Return (x, y) of the center of cell containing provided text 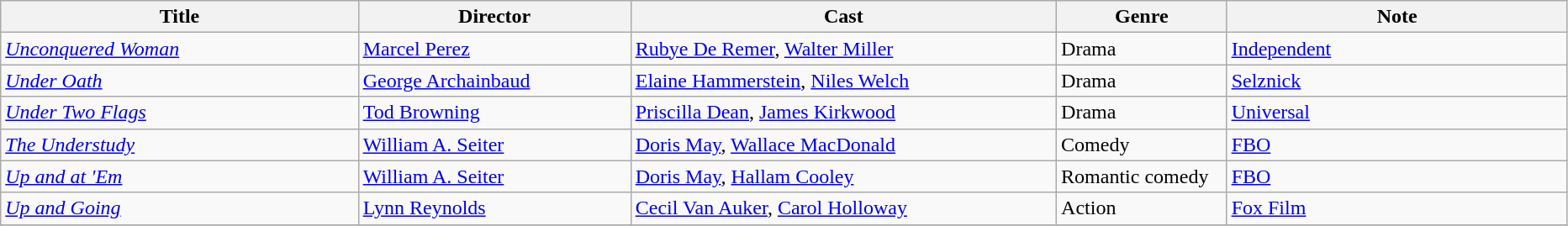
Elaine Hammerstein, Niles Welch (843, 81)
Genre (1142, 17)
Under Oath (180, 81)
Under Two Flags (180, 113)
Doris May, Hallam Cooley (843, 176)
Unconquered Woman (180, 49)
Cast (843, 17)
Doris May, Wallace MacDonald (843, 145)
Fox Film (1397, 208)
Lynn Reynolds (494, 208)
Up and at 'Em (180, 176)
Romantic comedy (1142, 176)
Selznick (1397, 81)
Independent (1397, 49)
The Understudy (180, 145)
Priscilla Dean, James Kirkwood (843, 113)
Cecil Van Auker, Carol Holloway (843, 208)
Note (1397, 17)
Action (1142, 208)
Title (180, 17)
George Archainbaud (494, 81)
Tod Browning (494, 113)
Up and Going (180, 208)
Comedy (1142, 145)
Marcel Perez (494, 49)
Director (494, 17)
Universal (1397, 113)
Rubye De Remer, Walter Miller (843, 49)
